Find where the given text appears and provide that cell's center as [x, y] coordinate. 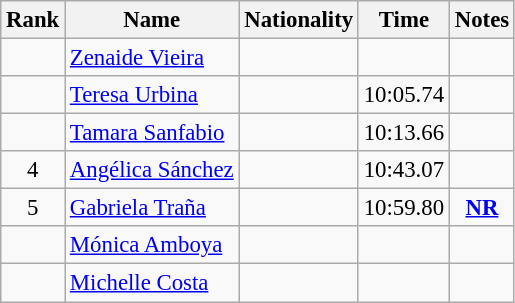
NR [482, 208]
Tamara Sanfabio [152, 133]
Name [152, 20]
4 [33, 170]
10:59.80 [404, 208]
10:05.74 [404, 95]
Rank [33, 20]
Michelle Costa [152, 283]
Time [404, 20]
5 [33, 208]
Angélica Sánchez [152, 170]
Nationality [298, 20]
Gabriela Traña [152, 208]
10:13.66 [404, 133]
Mónica Amboya [152, 245]
Notes [482, 20]
10:43.07 [404, 170]
Teresa Urbina [152, 95]
Zenaide Vieira [152, 58]
